Pinpoint the cell where the given text exists, returning its (X, Y) midpoint coordinate. 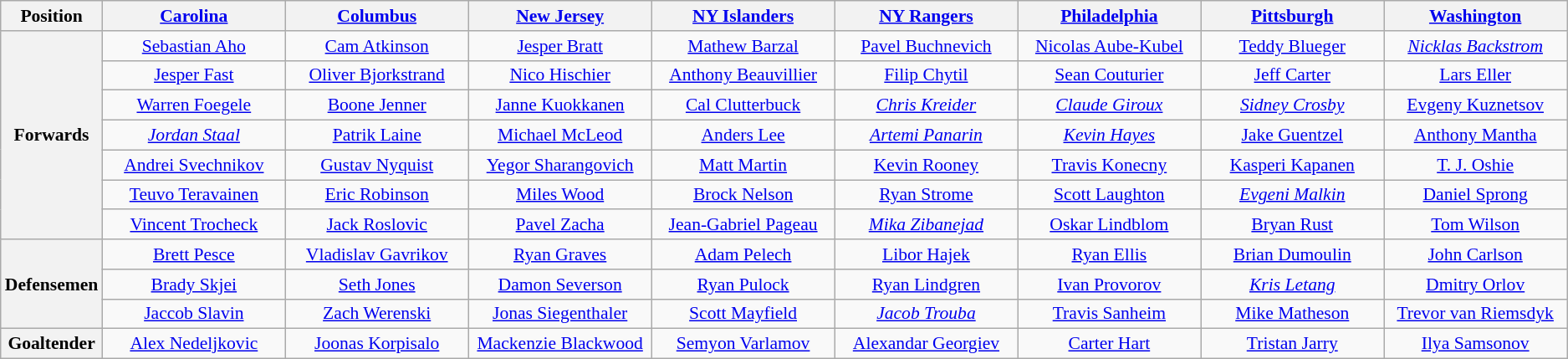
Filip Chytil (927, 75)
Evgeni Malkin (1293, 195)
Jesper Bratt (560, 46)
Position (52, 16)
Ryan Pulock (743, 285)
New Jersey (560, 16)
Carter Hart (1109, 344)
Brian Dumoulin (1293, 254)
Oskar Lindblom (1109, 225)
Forwards (52, 136)
NY Rangers (927, 16)
Travis Sanheim (1109, 314)
Ryan Lindgren (927, 285)
Mathew Barzal (743, 46)
Anthony Mantha (1475, 136)
Cam Atkinson (376, 46)
Matt Martin (743, 165)
Dmitry Orlov (1475, 285)
Eric Robinson (376, 195)
Anders Lee (743, 136)
Alexandar Georgiev (927, 344)
Nicolas Aube-Kubel (1109, 46)
Nico Hischier (560, 75)
Sebastian Aho (194, 46)
Scott Mayfield (743, 314)
Kevin Rooney (927, 165)
Gustav Nyquist (376, 165)
Sidney Crosby (1293, 105)
Trevor van Riemsdyk (1475, 314)
Jesper Fast (194, 75)
Brock Nelson (743, 195)
Teuvo Teravainen (194, 195)
Jordan Staal (194, 136)
Pittsburgh (1293, 16)
John Carlson (1475, 254)
Zach Werenski (376, 314)
Ilya Samsonov (1475, 344)
Ryan Graves (560, 254)
NY Islanders (743, 16)
Vladislav Gavrikov (376, 254)
Teddy Blueger (1293, 46)
Brett Pesce (194, 254)
Washington (1475, 16)
Ryan Strome (927, 195)
Patrik Laine (376, 136)
Adam Pelech (743, 254)
Alex Nedeljkovic (194, 344)
Evgeny Kuznetsov (1475, 105)
Andrei Svechnikov (194, 165)
Yegor Sharangovich (560, 165)
Travis Konecny (1109, 165)
Kris Letang (1293, 285)
Bryan Rust (1293, 225)
Jaccob Slavin (194, 314)
Anthony Beauvillier (743, 75)
Damon Severson (560, 285)
Goaltender (52, 344)
Cal Clutterbuck (743, 105)
Kevin Hayes (1109, 136)
Columbus (376, 16)
Kasperi Kapanen (1293, 165)
Jack Roslovic (376, 225)
Semyon Varlamov (743, 344)
Janne Kuokkanen (560, 105)
Michael McLeod (560, 136)
Nicklas Backstrom (1475, 46)
Tom Wilson (1475, 225)
Mackenzie Blackwood (560, 344)
Ryan Ellis (1109, 254)
Oliver Bjorkstrand (376, 75)
Boone Jenner (376, 105)
Daniel Sprong (1475, 195)
Mika Zibanejad (927, 225)
Mike Matheson (1293, 314)
Joonas Korpisalo (376, 344)
Jonas Siegenthaler (560, 314)
Jacob Trouba (927, 314)
Tristan Jarry (1293, 344)
Ivan Provorov (1109, 285)
Chris Kreider (927, 105)
Brady Skjei (194, 285)
Scott Laughton (1109, 195)
T. J. Oshie (1475, 165)
Claude Giroux (1109, 105)
Seth Jones (376, 285)
Vincent Trocheck (194, 225)
Jake Guentzel (1293, 136)
Defensemen (52, 285)
Artemi Panarin (927, 136)
Lars Eller (1475, 75)
Jeff Carter (1293, 75)
Sean Couturier (1109, 75)
Carolina (194, 16)
Libor Hajek (927, 254)
Pavel Buchnevich (927, 46)
Pavel Zacha (560, 225)
Miles Wood (560, 195)
Philadelphia (1109, 16)
Jean-Gabriel Pageau (743, 225)
Warren Foegele (194, 105)
